Search for the cell housing the specified text and yield its (X, Y) center coordinate. 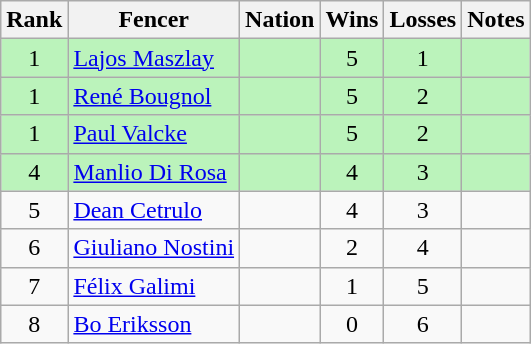
7 (34, 286)
Dean Cetrulo (154, 210)
Félix Galimi (154, 286)
Lajos Maszlay (154, 58)
Losses (423, 20)
0 (352, 324)
Fencer (154, 20)
René Bougnol (154, 96)
Giuliano Nostini (154, 248)
Paul Valcke (154, 134)
Manlio Di Rosa (154, 172)
Bo Eriksson (154, 324)
8 (34, 324)
Notes (496, 20)
Wins (352, 20)
Nation (280, 20)
Rank (34, 20)
